Return [X, Y] of the center of cell containing provided text 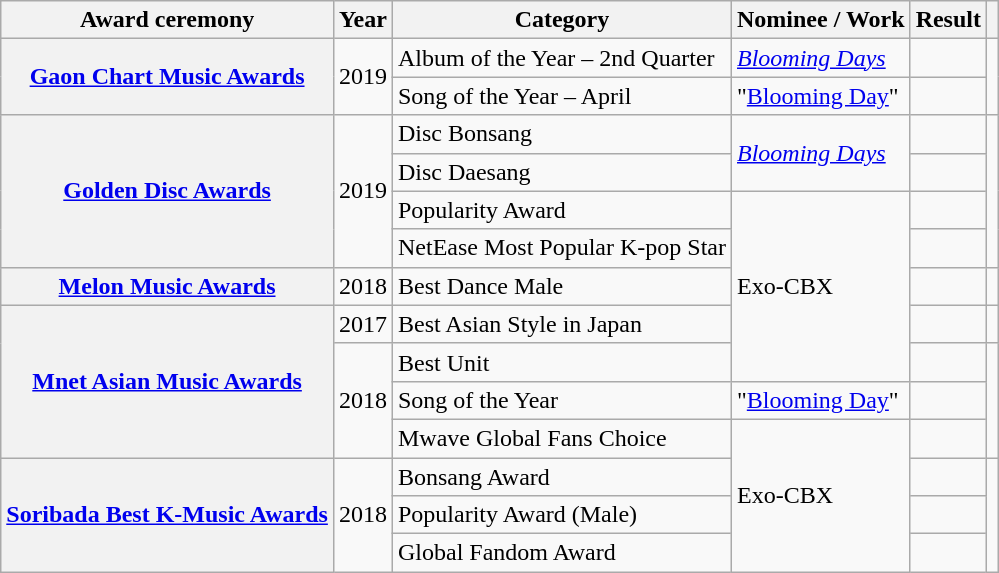
Gaon Chart Music Awards [168, 77]
Bonsang Award [562, 477]
Song of the Year [562, 400]
Nominee / Work [820, 20]
Best Dance Male [562, 286]
Melon Music Awards [168, 286]
Popularity Award [562, 210]
Award ceremony [168, 20]
2017 [362, 324]
Best Unit [562, 362]
Mwave Global Fans Choice [562, 438]
Golden Disc Awards [168, 191]
Album of the Year – 2nd Quarter [562, 58]
NetEase Most Popular K-pop Star [562, 248]
Disc Daesang [562, 172]
Global Fandom Award [562, 553]
Popularity Award (Male) [562, 515]
Best Asian Style in Japan [562, 324]
Year [362, 20]
Category [562, 20]
Soribada Best K-Music Awards [168, 515]
Result [948, 20]
Mnet Asian Music Awards [168, 381]
Song of the Year – April [562, 96]
Disc Bonsang [562, 134]
